From the cell containing the given text, extract its center point as [x, y] coordinate. 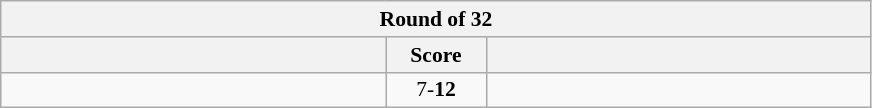
Round of 32 [436, 19]
Score [436, 55]
7-12 [436, 90]
